Return (X, Y) of the center of cell containing provided text 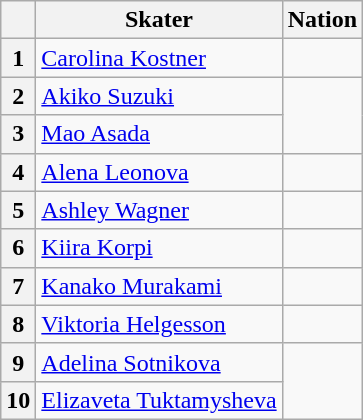
Ashley Wagner (159, 210)
Kanako Murakami (159, 286)
3 (18, 134)
Carolina Kostner (159, 58)
2 (18, 96)
Elizaveta Tuktamysheva (159, 400)
Nation (322, 20)
Viktoria Helgesson (159, 324)
8 (18, 324)
Akiko Suzuki (159, 96)
10 (18, 400)
1 (18, 58)
Mao Asada (159, 134)
Alena Leonova (159, 172)
9 (18, 362)
6 (18, 248)
Skater (159, 20)
7 (18, 286)
Adelina Sotnikova (159, 362)
4 (18, 172)
Kiira Korpi (159, 248)
5 (18, 210)
